Search for the cell housing the specified text and yield its (x, y) center coordinate. 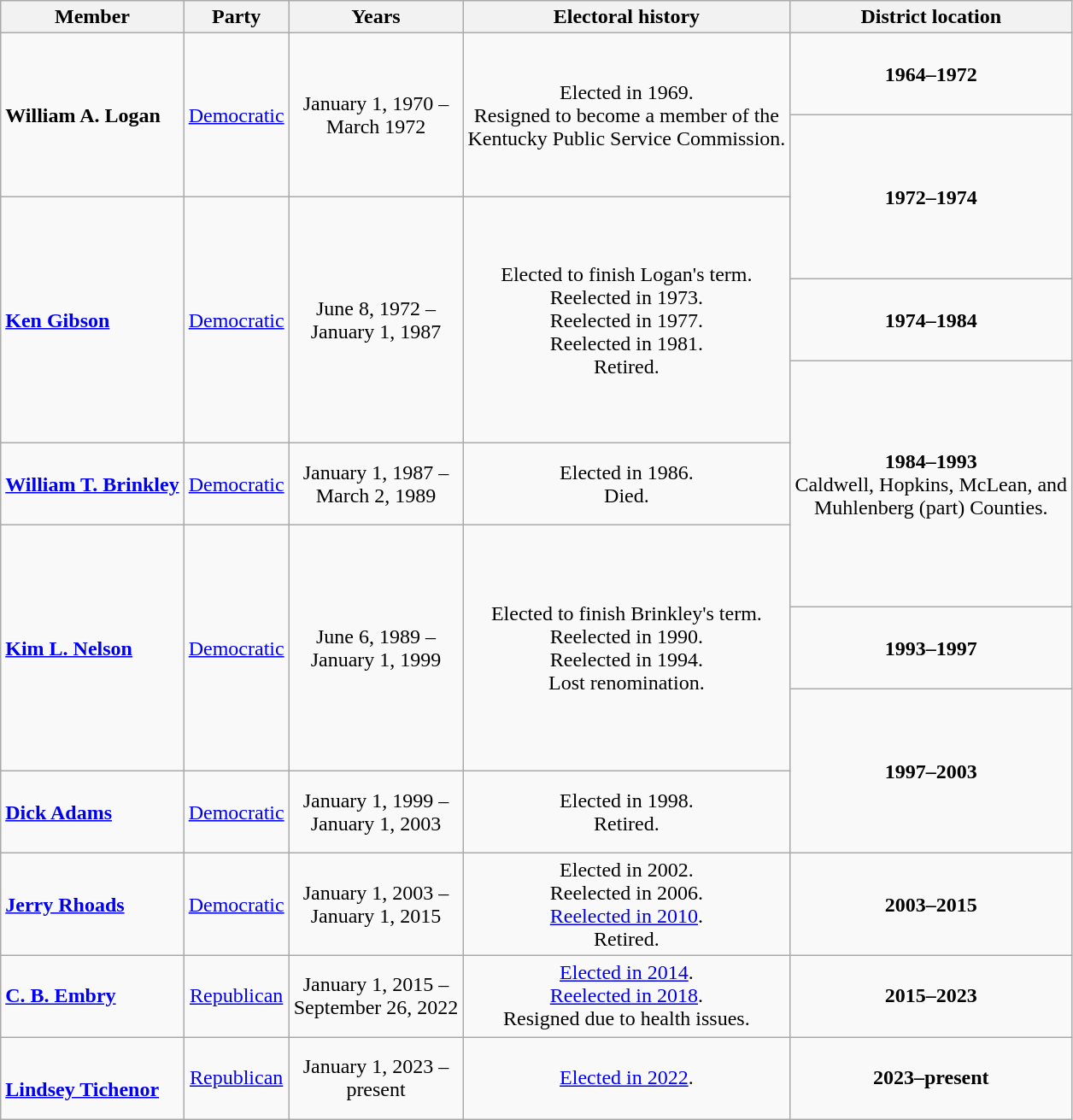
Dick Adams (92, 812)
January 1, 1970 –March 1972 (376, 115)
Ken Gibson (92, 320)
June 6, 1989 –January 1, 1999 (376, 648)
1984–1993Caldwell, Hopkins, McLean, andMuhlenberg (part) Counties. (931, 484)
Elected in 2002.Reelected in 2006.Reelected in 2010.Retired. (627, 904)
January 1, 2015 –September 26, 2022 (376, 996)
Elected to finish Brinkley's term.Reelected in 1990.Reelected in 1994.Lost renomination. (627, 648)
Elected to finish Logan's term.Reelected in 1973.Reelected in 1977.Reelected in 1981.Retired. (627, 320)
2023–present (931, 1078)
June 8, 1972 –January 1, 1987 (376, 320)
Elected in 1986.Died. (627, 484)
January 1, 1999 –January 1, 2003 (376, 812)
C. B. Embry (92, 996)
Years (376, 17)
January 1, 2023 –present (376, 1078)
William A. Logan (92, 115)
1974–1984 (931, 320)
Member (92, 17)
Lindsey Tichenor (92, 1078)
William T. Brinkley (92, 484)
January 1, 1987 –March 2, 1989 (376, 484)
Kim L. Nelson (92, 648)
1972–1974 (931, 197)
1997–2003 (931, 771)
District location (931, 17)
Party (236, 17)
2015–2023 (931, 996)
January 1, 2003 –January 1, 2015 (376, 904)
Elected in 2014.Reelected in 2018.Resigned due to health issues. (627, 996)
1964–1972 (931, 74)
Elected in 1998.Retired. (627, 812)
Jerry Rhoads (92, 904)
2003–2015 (931, 904)
Elected in 1969.Resigned to become a member of theKentucky Public Service Commission. (627, 115)
Elected in 2022. (627, 1078)
1993–1997 (931, 648)
Electoral history (627, 17)
